Locate the cell with the specified text and output its (X, Y) center coordinate. 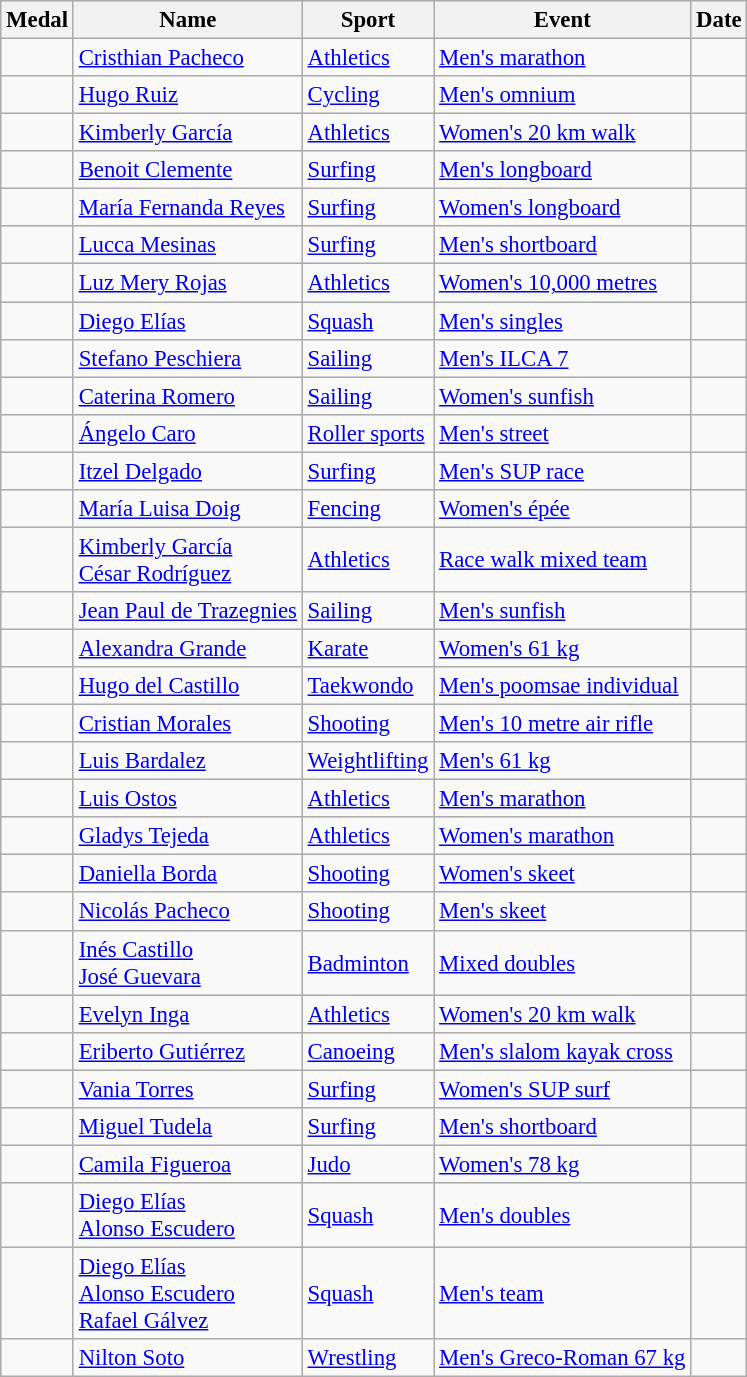
Judo (368, 1164)
Medal (38, 20)
Hugo Ruiz (188, 95)
Karate (368, 648)
Diego ElíasAlonso EscuderoRafael Gálvez (188, 1293)
Camila Figueroa (188, 1164)
Men's omnium (562, 95)
Benoit Clemente (188, 170)
Women's épée (562, 509)
Men's doubles (562, 1216)
Caterina Romero (188, 396)
Women's SUP surf (562, 1089)
Men's skeet (562, 912)
Fencing (368, 509)
Cristhian Pacheco (188, 58)
Men's Greco-Roman 67 kg (562, 1358)
Roller sports (368, 433)
Men's 10 metre air rifle (562, 724)
María Fernanda Reyes (188, 208)
Eriberto Gutiérrez⁣⁣ (188, 1051)
Hugo del Castillo (188, 686)
Race walk mixed team (562, 560)
Nicolás Pacheco (188, 912)
Miguel Tudela (188, 1127)
Gladys Tejeda (188, 836)
Luis Ostos (188, 799)
Women's 10,000 metres (562, 283)
Date (719, 20)
Sport (368, 20)
Nilton Soto (188, 1358)
Kimberly GarcíaCésar Rodríguez (188, 560)
Event (562, 20)
Cristian Morales (188, 724)
Women's 61 kg (562, 648)
Diego ElíasAlonso Escudero (188, 1216)
Wrestling (368, 1358)
Inés CastilloJosé Guevara (188, 962)
Evelyn Inga⁣⁣ (188, 1014)
Weightlifting (368, 761)
Daniella Borda (188, 874)
Men's slalom kayak cross (562, 1051)
Name (188, 20)
Women's 78 kg (562, 1164)
Stefano Peschiera (188, 358)
Canoeing (368, 1051)
Men's team (562, 1293)
Men's sunfish (562, 611)
Luis Bardalez (188, 761)
Men's ILCA 7 (562, 358)
Men's 61 kg (562, 761)
Luz Mery Rojas (188, 283)
Itzel Delgado (188, 471)
Jean Paul de Trazegnies (188, 611)
Men's singles (562, 321)
Cycling (368, 95)
Alexandra Grande (188, 648)
Women's longboard (562, 208)
Taekwondo (368, 686)
Kimberly García (188, 133)
Diego Elías (188, 321)
Vania Torres (188, 1089)
Men's street (562, 433)
Badminton (368, 962)
María Luisa Doig (188, 509)
Women's marathon (562, 836)
Mixed doubles (562, 962)
Women's skeet (562, 874)
Men's longboard (562, 170)
Lucca Mesinas (188, 245)
Women's sunfish (562, 396)
Men's poomsae individual (562, 686)
Ángelo Caro (188, 433)
Men's SUP race (562, 471)
